For the text-containing cell, return its midpoint in (X, Y) coordinate format. 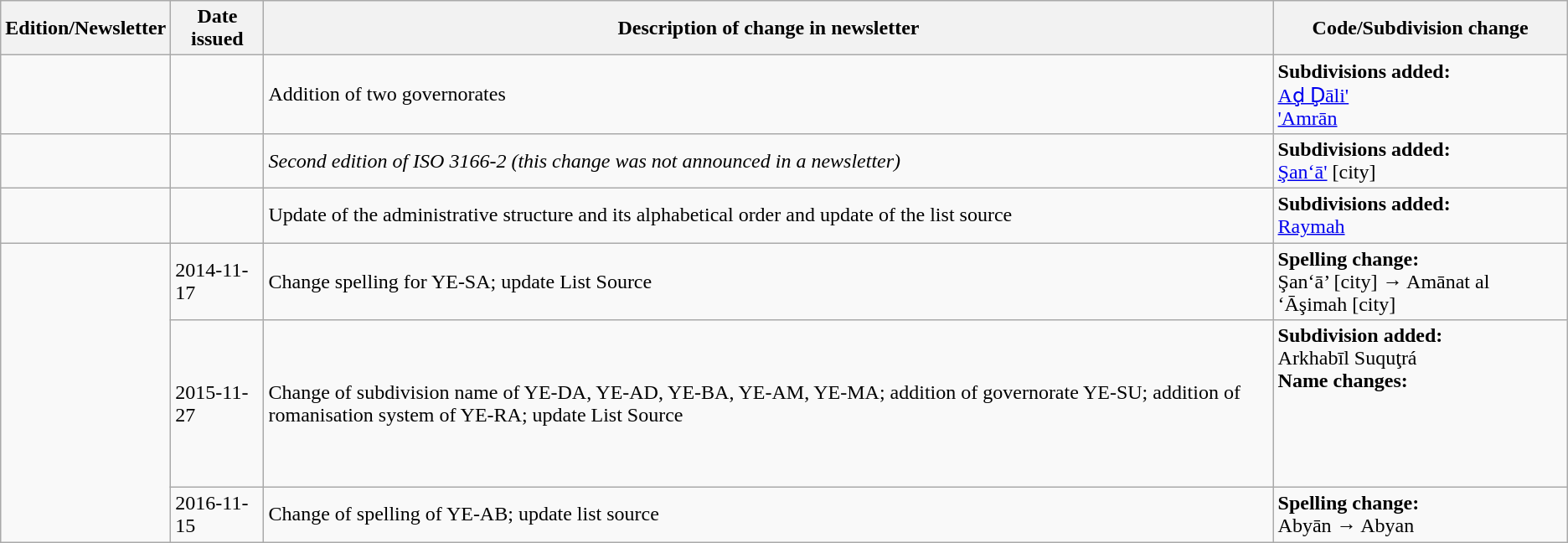
Spelling change: Abyān → Abyan (1421, 515)
Change of spelling of YE-AB; update list source (769, 515)
Addition of two governorates (769, 95)
2015-11-27 (218, 404)
Change spelling for YE-SA; update List Source (769, 282)
2016-11-15 (218, 515)
Subdivisions added: Aḑ Ḑāli' 'Amrān (1421, 95)
Subdivisions added: Şan‘ā' [city] (1421, 161)
Subdivisions added: Raymah (1421, 215)
Subdivision added: Arkhabīl SuquţráName changes: (1421, 404)
Spelling change: Şan‘ā’ [city] → Amānat al ‘Āşimah [city] (1421, 282)
Code/Subdivision change (1421, 28)
Date issued (218, 28)
Description of change in newsletter (769, 28)
Edition/Newsletter (85, 28)
Second edition of ISO 3166-2 (this change was not announced in a newsletter) (769, 161)
Update of the administrative structure and its alphabetical order and update of the list source (769, 215)
2014-11-17 (218, 282)
